Detect which cell encompasses the target text, then output its (x, y) center coordinate. 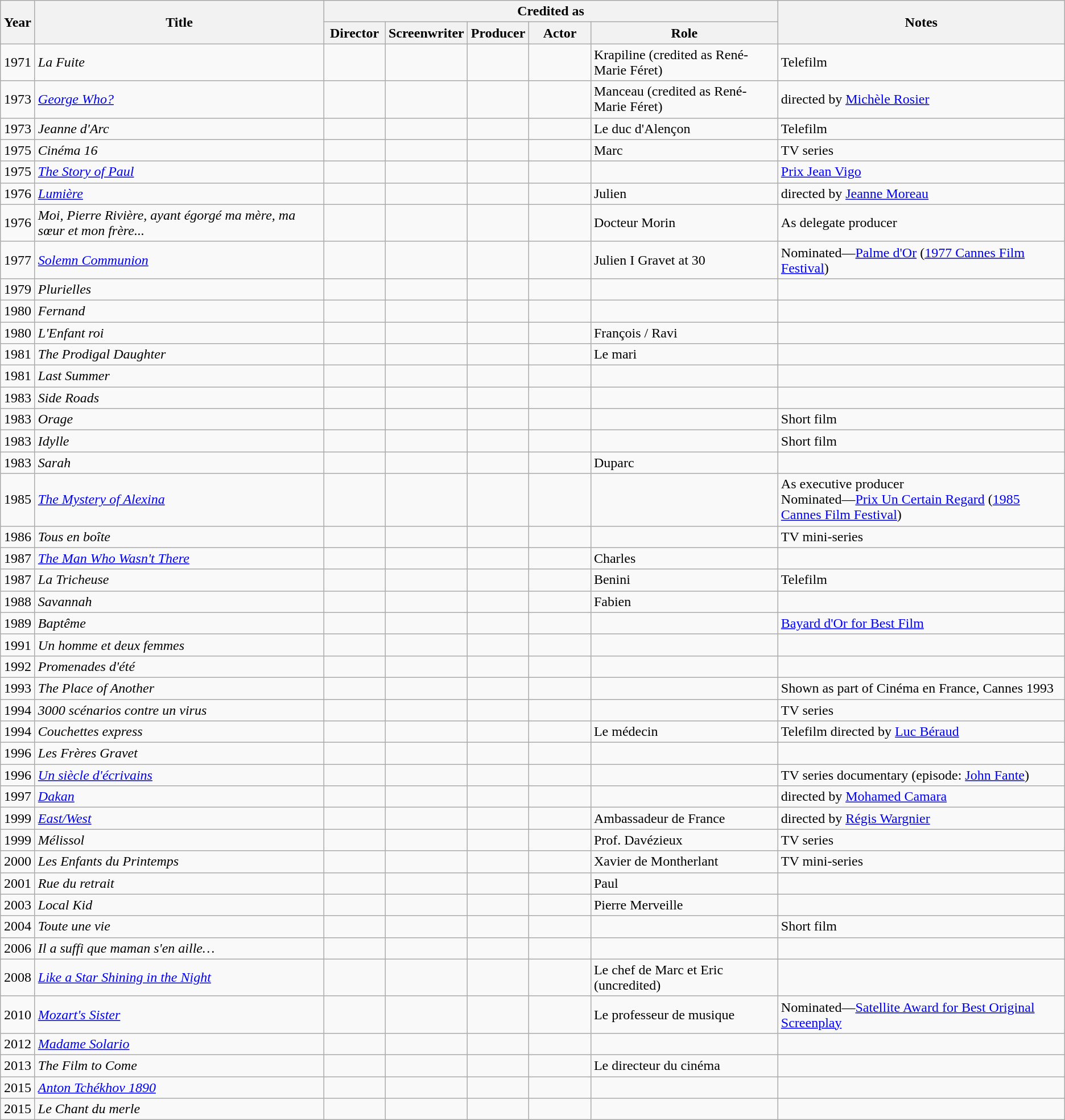
2003 (18, 905)
Paul (684, 883)
Local Kid (179, 905)
Docteur Morin (684, 223)
Screenwriter (426, 33)
directed by Mohamed Camara (921, 797)
Prof. Davézieux (684, 840)
East/West (179, 818)
Mélissol (179, 840)
Side Roads (179, 398)
Manceau (credited as René-Marie Féret) (684, 99)
1993 (18, 688)
Un homme et deux femmes (179, 645)
The Story of Paul (179, 172)
As executive producerNominated—Prix Un Certain Regard (1985 Cannes Film Festival) (921, 500)
directed by Jeanne Moreau (921, 193)
Ambassadeur de France (684, 818)
Plurielles (179, 289)
Jeanne d'Arc (179, 129)
Le chef de Marc et Eric (uncredited) (684, 978)
Solemn Communion (179, 260)
Director (355, 33)
Shown as part of Cinéma en France, Cannes 1993 (921, 688)
Year (18, 22)
Credited as (551, 11)
L'Enfant roi (179, 333)
Nominated—Palme d'Or (1977 Cannes Film Festival) (921, 260)
As delegate producer (921, 223)
Toute une vie (179, 927)
Krapiline (credited as René-Marie Féret) (684, 63)
Prix Jean Vigo (921, 172)
Fabien (684, 602)
Julien I Gravet at 30 (684, 260)
1986 (18, 537)
Les Frères Gravet (179, 753)
Nominated—Satellite Award for Best Original Screenplay (921, 1014)
2013 (18, 1065)
Le Chant du merle (179, 1109)
La Tricheuse (179, 580)
Un siècle d'écrivains (179, 775)
Notes (921, 22)
Rue du retrait (179, 883)
directed by Michèle Rosier (921, 99)
Sarah (179, 463)
Cinéma 16 (179, 150)
Le duc d'Alençon (684, 129)
The Mystery of Alexina (179, 500)
2004 (18, 927)
Idylle (179, 441)
directed by Régis Wargnier (921, 818)
2012 (18, 1044)
Il a suffi que maman s'en aille… (179, 948)
Couchettes express (179, 732)
Last Summer (179, 376)
Telefilm directed by Luc Béraud (921, 732)
Like a Star Shining in the Night (179, 978)
1979 (18, 289)
2000 (18, 862)
Role (684, 33)
Pierre Merveille (684, 905)
Actor (560, 33)
Le mari (684, 355)
Les Enfants du Printemps (179, 862)
Title (179, 22)
1989 (18, 623)
George Who? (179, 99)
Bayard d'Or for Best Film (921, 623)
Xavier de Montherlant (684, 862)
1992 (18, 666)
2008 (18, 978)
The Man Who Wasn't There (179, 558)
1977 (18, 260)
Le médecin (684, 732)
2010 (18, 1014)
The Place of Another (179, 688)
Savannah (179, 602)
Benini (684, 580)
Charles (684, 558)
Madame Solario (179, 1044)
1988 (18, 602)
Le professeur de musique (684, 1014)
Duparc (684, 463)
Producer (498, 33)
1997 (18, 797)
The Film to Come (179, 1065)
Lumière (179, 193)
Moi, Pierre Rivière, ayant égorgé ma mère, ma sœur et mon frère... (179, 223)
Marc (684, 150)
TV series documentary (episode: John Fante) (921, 775)
Mozart's Sister (179, 1014)
The Prodigal Daughter (179, 355)
La Fuite (179, 63)
2006 (18, 948)
François / Ravi (684, 333)
3000 scénarios contre un virus (179, 710)
Orage (179, 419)
Baptême (179, 623)
Fernand (179, 311)
Tous en boîte (179, 537)
2001 (18, 883)
Dakan (179, 797)
Le directeur du cinéma (684, 1065)
Anton Tchékhov 1890 (179, 1088)
1971 (18, 63)
1985 (18, 500)
Promenades d'été (179, 666)
Julien (684, 193)
1991 (18, 645)
